Determine the [x, y] coordinate at the center of the cell enclosing the given text.  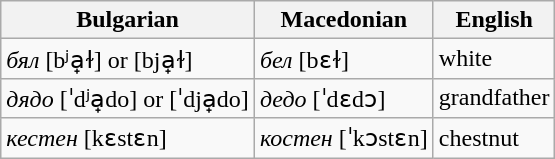
бел [bɛɫ] [344, 59]
бял [bʲa̟ɫ] or [bja̟ɫ] [128, 59]
white [494, 59]
chestnut [494, 138]
костен [ˈkɔstɛn] [344, 138]
кестен [kɛstɛn] [128, 138]
Bulgarian [128, 20]
English [494, 20]
дедо [ˈdɛdɔ] [344, 98]
Macedonian [344, 20]
grandfather [494, 98]
дядо [ˈdʲa̟do] or [ˈdja̟do] [128, 98]
